Scan for the cell matching the given text and deliver its (x, y) coordinate at center. 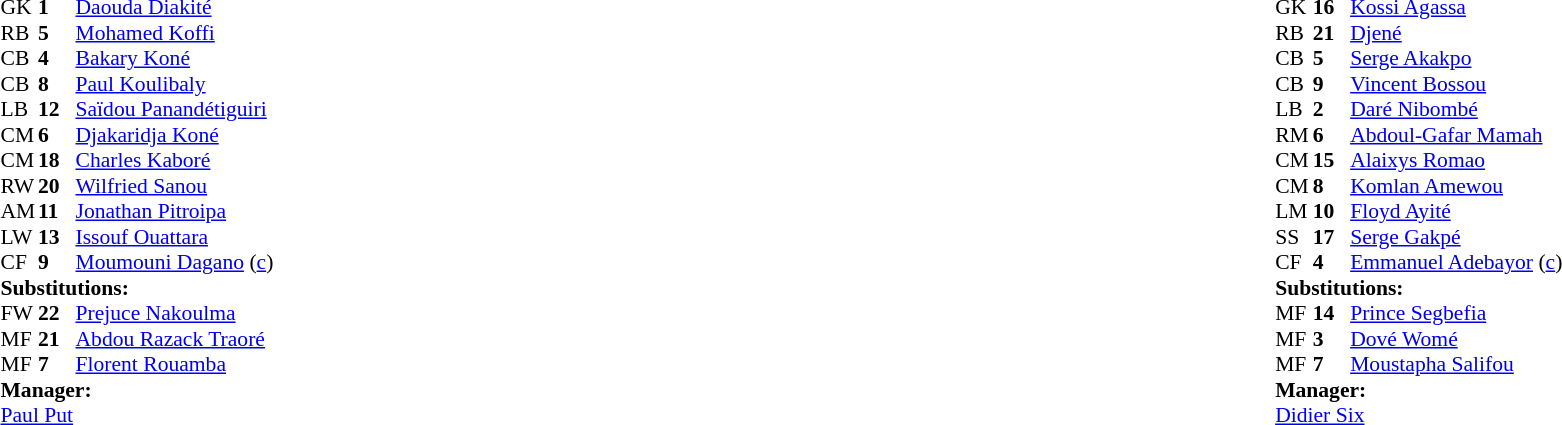
Abdou Razack Traoré (175, 339)
Jonathan Pitroipa (175, 211)
Alaixys Romao (1456, 161)
Vincent Bossou (1456, 84)
Moumouni Dagano (c) (175, 263)
Wilfried Sanou (175, 186)
Komlan Amewou (1456, 186)
Bakary Koné (175, 59)
Charles Kaboré (175, 161)
LM (1294, 211)
20 (57, 186)
12 (57, 109)
LW (19, 237)
10 (1332, 211)
Djené (1456, 33)
Prince Segbefia (1456, 313)
RW (19, 186)
15 (1332, 161)
Mohamed Koffi (175, 33)
AM (19, 211)
Serge Akakpo (1456, 59)
3 (1332, 339)
18 (57, 161)
17 (1332, 237)
Issouf Ouattara (175, 237)
FW (19, 313)
Floyd Ayité (1456, 211)
11 (57, 211)
2 (1332, 109)
Djakaridja Koné (175, 135)
Dové Womé (1456, 339)
Daré Nibombé (1456, 109)
Prejuce Nakoulma (175, 313)
Abdoul-Gafar Mamah (1456, 135)
Emmanuel Adebayor (c) (1456, 263)
14 (1332, 313)
13 (57, 237)
Moustapha Salifou (1456, 365)
Florent Rouamba (175, 365)
22 (57, 313)
SS (1294, 237)
RM (1294, 135)
Paul Koulibaly (175, 84)
Serge Gakpé (1456, 237)
Saïdou Panandétiguiri (175, 109)
